For the text-containing cell, return its midpoint in [x, y] coordinate format. 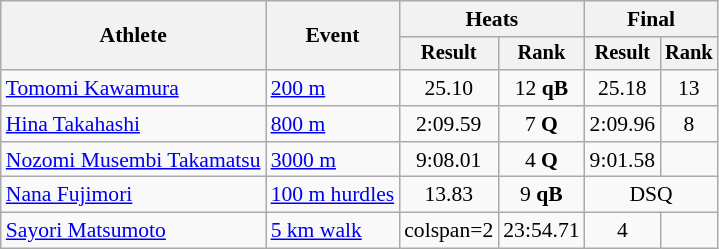
8 [689, 124]
7 Q [541, 124]
25.10 [448, 88]
23:54.71 [541, 231]
Event [333, 36]
3000 m [333, 160]
9 qB [541, 195]
100 m hurdles [333, 195]
Heats [492, 19]
Nana Fujimori [134, 195]
9:01.58 [622, 160]
Final [652, 19]
Sayori Matsumoto [134, 231]
25.18 [622, 88]
Hina Takahashi [134, 124]
200 m [333, 88]
2:09.59 [448, 124]
colspan=2 [448, 231]
12 qB [541, 88]
5 km walk [333, 231]
Nozomi Musembi Takamatsu [134, 160]
DSQ [652, 195]
4 Q [541, 160]
800 m [333, 124]
2:09.96 [622, 124]
9:08.01 [448, 160]
13.83 [448, 195]
Tomomi Kawamura [134, 88]
Athlete [134, 36]
13 [689, 88]
4 [622, 231]
